Extract the (x, y) coordinate from the center of the cell holding the provided text.  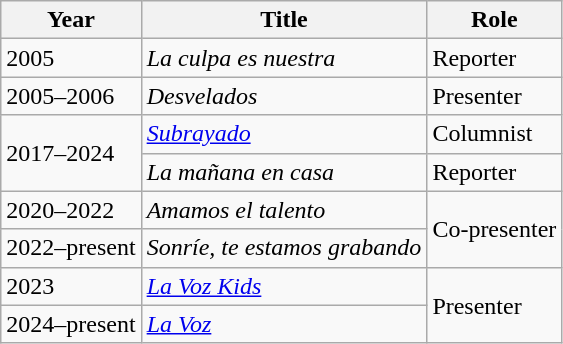
Columnist (494, 134)
Sonríe, te estamos grabando (284, 248)
2022–present (71, 248)
Year (71, 20)
Desvelados (284, 96)
La Voz Kids (284, 286)
2005–2006 (71, 96)
2017–2024 (71, 153)
Subrayado (284, 134)
2005 (71, 58)
2020–2022 (71, 210)
Co-presenter (494, 229)
Amamos el talento (284, 210)
Title (284, 20)
2023 (71, 286)
La culpa es nuestra (284, 58)
Role (494, 20)
La mañana en casa (284, 172)
2024–present (71, 324)
La Voz (284, 324)
